Provide the (x, y) coordinate of the cell's center where the given text is located.  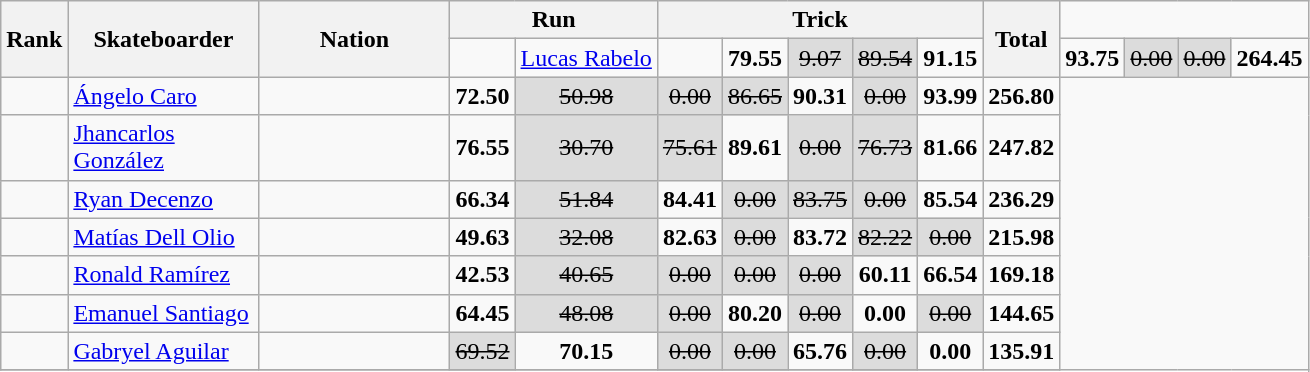
85.54 (950, 199)
40.65 (586, 275)
66.34 (482, 199)
215.98 (1022, 237)
75.61 (690, 148)
42.53 (482, 275)
76.55 (482, 148)
82.63 (690, 237)
83.75 (820, 199)
64.45 (482, 313)
90.31 (820, 96)
50.98 (586, 96)
93.99 (950, 96)
49.63 (482, 237)
84.41 (690, 199)
86.65 (754, 96)
89.54 (886, 58)
Ángelo Caro (164, 96)
236.29 (1022, 199)
Matías Dell Olio (164, 237)
135.91 (1022, 351)
Rank (34, 39)
79.55 (754, 58)
91.15 (950, 58)
30.70 (586, 148)
93.75 (1092, 58)
264.45 (1270, 58)
80.20 (754, 313)
65.76 (820, 351)
76.73 (886, 148)
89.61 (754, 148)
Gabryel Aguilar (164, 351)
Trick (820, 20)
Emanuel Santiago (164, 313)
66.54 (950, 275)
Run (554, 20)
69.52 (482, 351)
51.84 (586, 199)
Ronald Ramírez (164, 275)
Skateboarder (164, 39)
9.07 (820, 58)
Jhancarlos González (164, 148)
60.11 (886, 275)
Total (1022, 39)
70.15 (586, 351)
144.65 (1022, 313)
Ryan Decenzo (164, 199)
256.80 (1022, 96)
48.08 (586, 313)
83.72 (820, 237)
169.18 (1022, 275)
81.66 (950, 148)
72.50 (482, 96)
82.22 (886, 237)
32.08 (586, 237)
247.82 (1022, 148)
Nation (354, 39)
Lucas Rabelo (586, 58)
